From the cell containing the given text, extract its center point as [X, Y] coordinate. 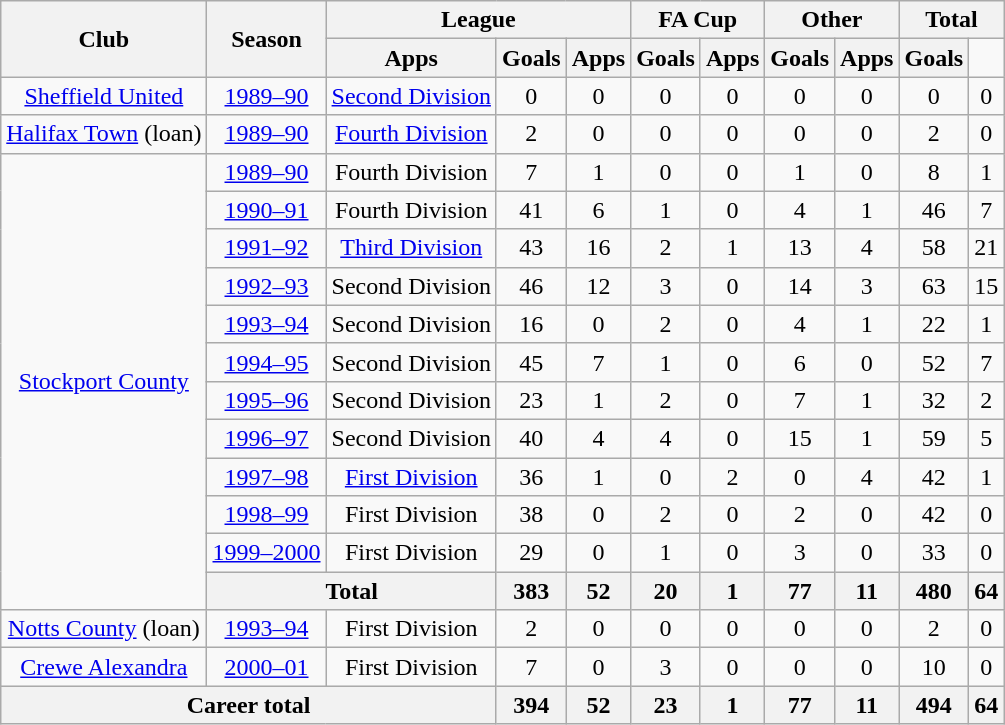
1990–91 [266, 210]
1996–97 [266, 438]
Other [832, 20]
1999–2000 [266, 553]
22 [934, 324]
45 [531, 362]
14 [800, 286]
32 [934, 400]
480 [934, 591]
29 [531, 553]
Halifax Town (loan) [104, 134]
Crewe Alexandra [104, 667]
36 [531, 477]
Notts County (loan) [104, 629]
Stockport County [104, 382]
21 [986, 248]
1998–99 [266, 515]
1992–93 [266, 286]
383 [531, 591]
494 [934, 705]
2000–01 [266, 667]
FA Cup [698, 20]
Career total [249, 705]
5 [986, 438]
8 [934, 172]
394 [531, 705]
38 [531, 515]
43 [531, 248]
Third Division [411, 248]
13 [800, 248]
58 [934, 248]
59 [934, 438]
33 [934, 553]
Club [104, 39]
Sheffield United [104, 96]
1995–96 [266, 400]
40 [531, 438]
1994–95 [266, 362]
12 [598, 286]
1997–98 [266, 477]
10 [934, 667]
1991–92 [266, 248]
Season [266, 39]
41 [531, 210]
20 [666, 591]
League [478, 20]
63 [934, 286]
